Output the (x, y) coordinate of the center of the cell containing the given text.  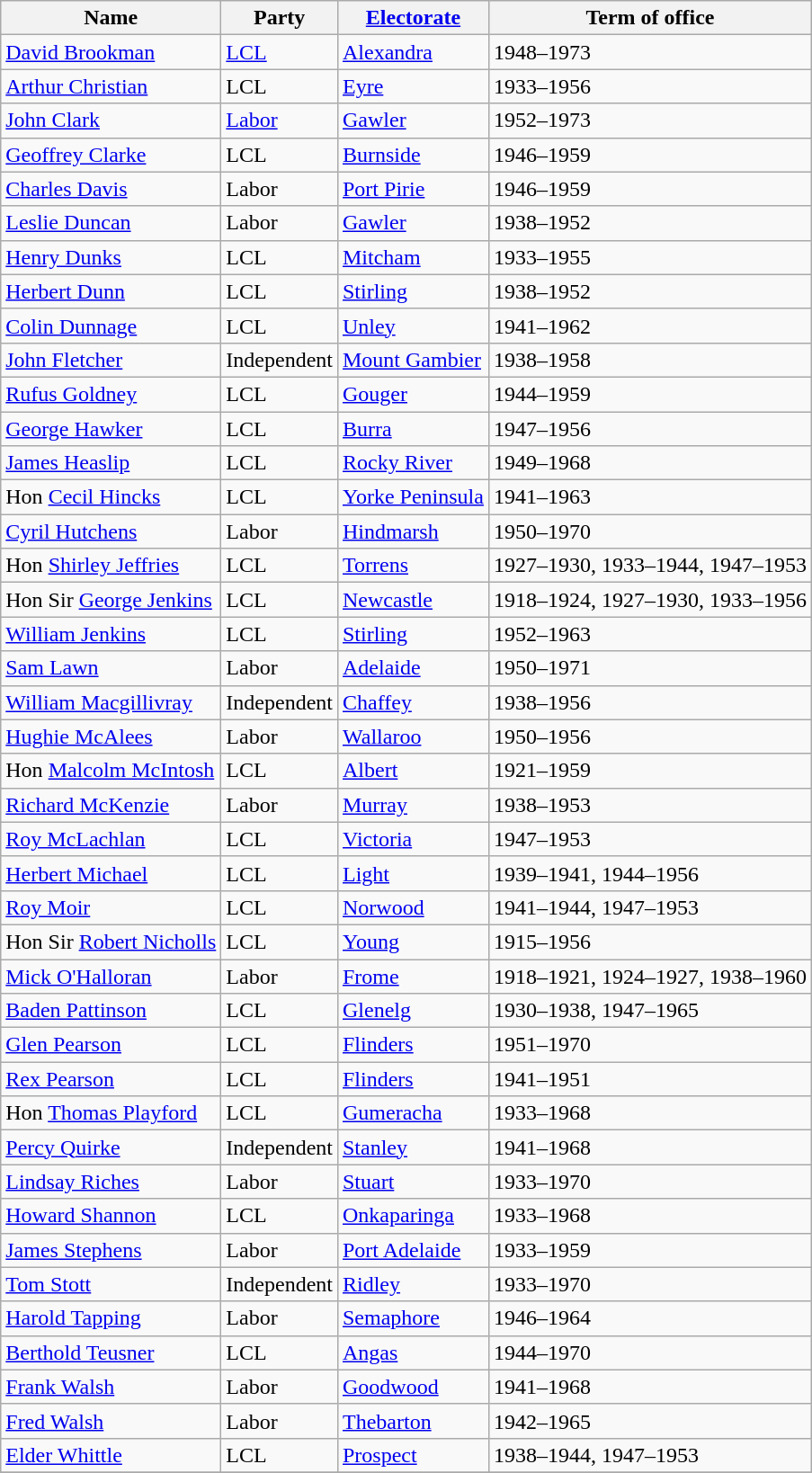
1918–1924, 1927–1930, 1933–1956 (649, 600)
Colin Dunnage (112, 326)
1915–1956 (649, 942)
John Clark (112, 121)
Hon Malcolm McIntosh (112, 771)
Albert (413, 771)
John Fletcher (112, 360)
William Jenkins (112, 634)
Cyril Hutchens (112, 531)
Stanley (413, 1147)
Burra (413, 429)
1947–1956 (649, 429)
Hughie McAlees (112, 736)
1952–1963 (649, 634)
Rex Pearson (112, 1079)
Richard McKenzie (112, 805)
Eyre (413, 86)
Murray (413, 805)
Herbert Dunn (112, 291)
Sam Lawn (112, 668)
Mitcham (413, 257)
Rocky River (413, 463)
Goodwood (413, 1387)
1941–1951 (649, 1079)
Prospect (413, 1455)
William Macgillivray (112, 702)
1952–1973 (649, 121)
Harold Tapping (112, 1318)
Mick O'Halloran (112, 976)
Roy Moir (112, 907)
Gumeracha (413, 1113)
Electorate (413, 18)
1933–1955 (649, 257)
Hon Thomas Playford (112, 1113)
Glenelg (413, 1011)
1933–1956 (649, 86)
Unley (413, 326)
Berthold Teusner (112, 1352)
Baden Pattinson (112, 1011)
Roy McLachlan (112, 839)
George Hawker (112, 429)
1921–1959 (649, 771)
Term of office (649, 18)
1950–1971 (649, 668)
Name (112, 18)
James Stephens (112, 1250)
Frome (413, 976)
Charles Davis (112, 189)
1938–1956 (649, 702)
Fred Walsh (112, 1421)
Ridley (413, 1284)
1938–1953 (649, 805)
Frank Walsh (112, 1387)
Hon Sir Robert Nicholls (112, 942)
Tom Stott (112, 1284)
Newcastle (413, 600)
Party (280, 18)
Wallaroo (413, 736)
Geoffrey Clarke (112, 155)
Hon Cecil Hincks (112, 497)
Victoria (413, 839)
Hindmarsh (413, 531)
1950–1970 (649, 531)
1939–1941, 1944–1956 (649, 873)
Hon Sir George Jenkins (112, 600)
Yorke Peninsula (413, 497)
Angas (413, 1352)
Leslie Duncan (112, 223)
1941–1962 (649, 326)
1933–1959 (649, 1250)
1947–1953 (649, 839)
1949–1968 (649, 463)
1942–1965 (649, 1421)
Burnside (413, 155)
1948–1973 (649, 52)
Chaffey (413, 702)
Howard Shannon (112, 1216)
1941–1963 (649, 497)
1938–1958 (649, 360)
Stuart (413, 1182)
Elder Whittle (112, 1455)
Thebarton (413, 1421)
1946–1964 (649, 1318)
1938–1944, 1947–1953 (649, 1455)
Semaphore (413, 1318)
Arthur Christian (112, 86)
1944–1959 (649, 394)
1941–1944, 1947–1953 (649, 907)
Young (413, 942)
Mount Gambier (413, 360)
Port Pirie (413, 189)
1944–1970 (649, 1352)
Henry Dunks (112, 257)
1951–1970 (649, 1045)
Light (413, 873)
Herbert Michael (112, 873)
1930–1938, 1947–1965 (649, 1011)
Torrens (413, 566)
Port Adelaide (413, 1250)
Percy Quirke (112, 1147)
Alexandra (413, 52)
1918–1921, 1924–1927, 1938–1960 (649, 976)
Lindsay Riches (112, 1182)
David Brookman (112, 52)
1927–1930, 1933–1944, 1947–1953 (649, 566)
Gouger (413, 394)
1950–1956 (649, 736)
Hon Shirley Jeffries (112, 566)
Rufus Goldney (112, 394)
Glen Pearson (112, 1045)
Adelaide (413, 668)
Norwood (413, 907)
James Heaslip (112, 463)
Onkaparinga (413, 1216)
